Detect which cell encompasses the target text, then output its [X, Y] center coordinate. 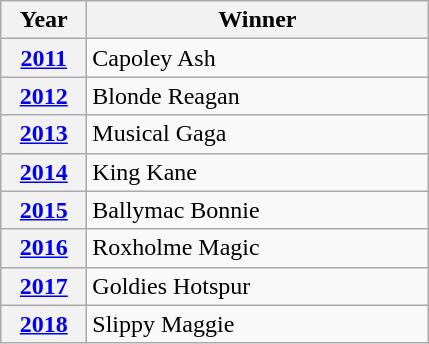
Year [44, 20]
2012 [44, 96]
Blonde Reagan [258, 96]
Ballymac Bonnie [258, 210]
2017 [44, 286]
King Kane [258, 172]
Roxholme Magic [258, 248]
2014 [44, 172]
Musical Gaga [258, 134]
2015 [44, 210]
Goldies Hotspur [258, 286]
2013 [44, 134]
Capoley Ash [258, 58]
2011 [44, 58]
2018 [44, 324]
Slippy Maggie [258, 324]
2016 [44, 248]
Winner [258, 20]
